Scan for the cell matching the given text and deliver its (x, y) coordinate at center. 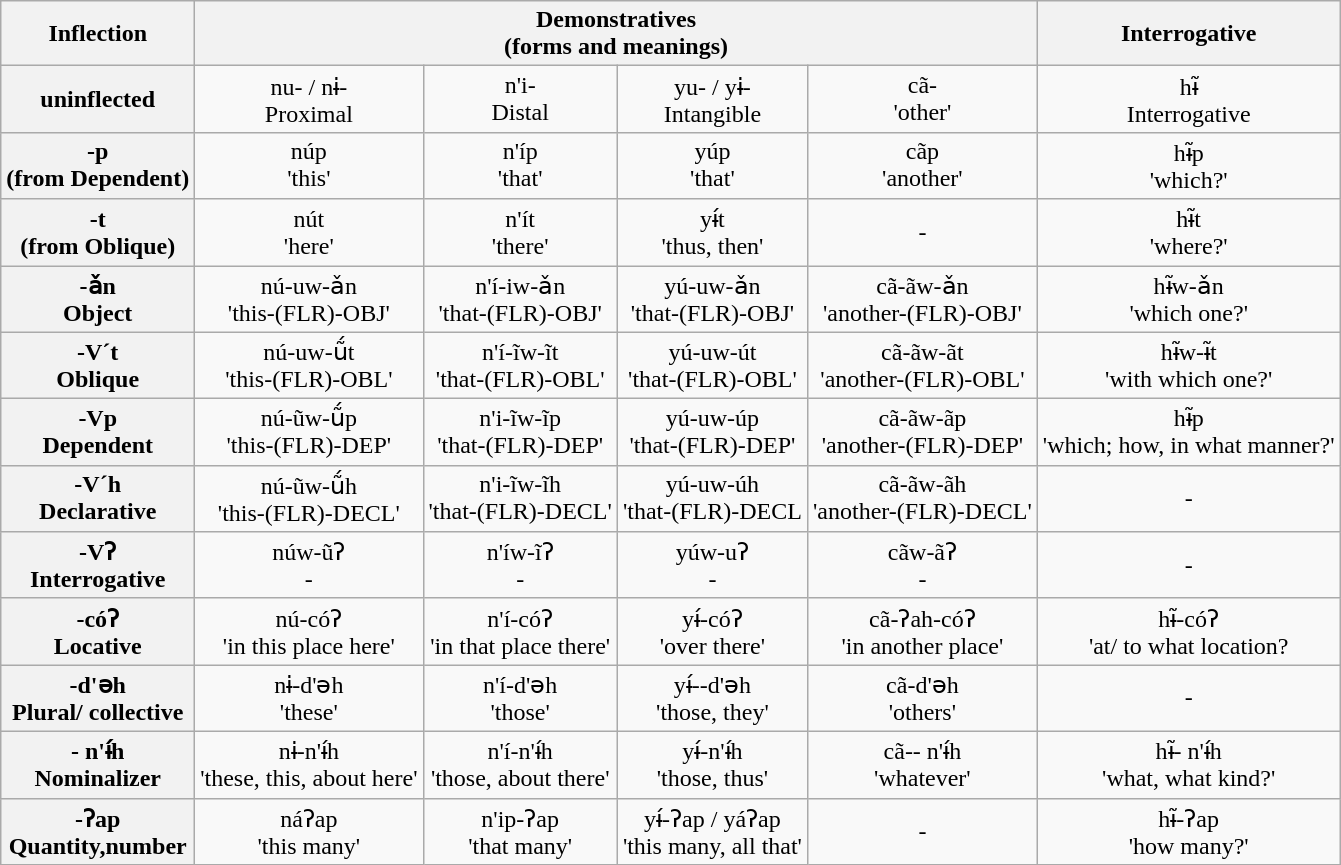
cã-ʔah-cóʔ'in another place' (922, 632)
n'i-ĩw-ĩp'that-(FLR)-DEP' (520, 432)
uninflected (98, 100)
-V´tOblique (98, 366)
cã-'other' (922, 100)
hɨ̃p'which; how, in what manner?' (1188, 432)
nɨ-n'ɨ́h'these, this, about here' (309, 764)
n'í-cóʔ'in that place there' (520, 632)
nu- / nɨ-Proximal (309, 100)
n'í-d'əh'those' (520, 698)
hɨ̃-cóʔ'at/ to what location? (1188, 632)
- n'ɨ́hNominalizer (98, 764)
hɨ̃w-ɨ̃t'with which one?' (1188, 366)
-p(from Dependent) (98, 166)
nú-ũw-ṹh'this-(FLR)-DECL' (309, 498)
n'i-Distal (520, 100)
n'í-iw-ǎn'that-(FLR)-OBJ' (520, 300)
nɨ-d'əh'these' (309, 698)
yú-uw-ǎn'that-(FLR)-OBJ' (712, 300)
cãw-ãʔ- (922, 566)
nú-cóʔ'in this place here' (309, 632)
cã-ãw-ãh'another-(FLR)-DECL' (922, 498)
-ʔapQuantity,number (98, 832)
nú-uw-ǎn'this-(FLR)-OBJ' (309, 300)
yɨ́-ʔap / yáʔap'this many, all that' (712, 832)
yúw-uʔ- (712, 566)
-t(from Oblique) (98, 232)
hɨ̃w-ǎn'which one?' (1188, 300)
nú-uw-ṹt'this-(FLR)-OBL' (309, 366)
-cóʔLocative (98, 632)
yɨ́-cóʔ'over there' (712, 632)
yú-uw-úp'that-(FLR)-DEP' (712, 432)
nút'here' (309, 232)
n'ip-ʔap'that many' (520, 832)
n'í-n'ɨ́h'those, about there' (520, 764)
n'ít'there' (520, 232)
cã-d'əh'others' (922, 698)
yú-uw-út'that-(FLR)-OBL' (712, 366)
hɨ̃t'where?' (1188, 232)
-VpDependent (98, 432)
n'íw-ĩʔ- (520, 566)
n'i-ĩw-ĩh'that-(FLR)-DECL' (520, 498)
cã-- n'ɨ́h'whatever' (922, 764)
yúp'that' (712, 166)
hɨ̃Interrogative (1188, 100)
yɨ́-n'ɨ́h'those, thus' (712, 764)
nú-ũw-ṹp'this-(FLR)-DEP' (309, 432)
cã-ãw-ãp'another-(FLR)-DEP' (922, 432)
Interrogative (1188, 34)
hɨ̃- n'ɨ́h'what, what kind?' (1188, 764)
-d'əhPlural/ collective (98, 698)
yu- / yɨ-Intangible (712, 100)
cã-ãw-ãt'another-(FLR)-OBL' (922, 366)
hɨ̃p'which?' (1188, 166)
núp'this' (309, 166)
náʔap'this many' (309, 832)
-ǎnObject (98, 300)
n'í-ĩw-ĩt'that-(FLR)-OBL' (520, 366)
yɨ́t'thus, then' (712, 232)
-VʔInterrogative (98, 566)
yɨ́--d'əh'those, they' (712, 698)
Inflection (98, 34)
-V´hDeclarative (98, 498)
n'íp'that' (520, 166)
Demonstratives(forms and meanings) (616, 34)
yú-uw-úh'that-(FLR)-DECL (712, 498)
cã-ãw-ǎn'another-(FLR)-OBJ' (922, 300)
cãp'another' (922, 166)
núw-ũʔ- (309, 566)
hɨ̃-ʔap'how many?' (1188, 832)
